Extract the [X, Y] coordinate from the center of the cell holding the provided text.  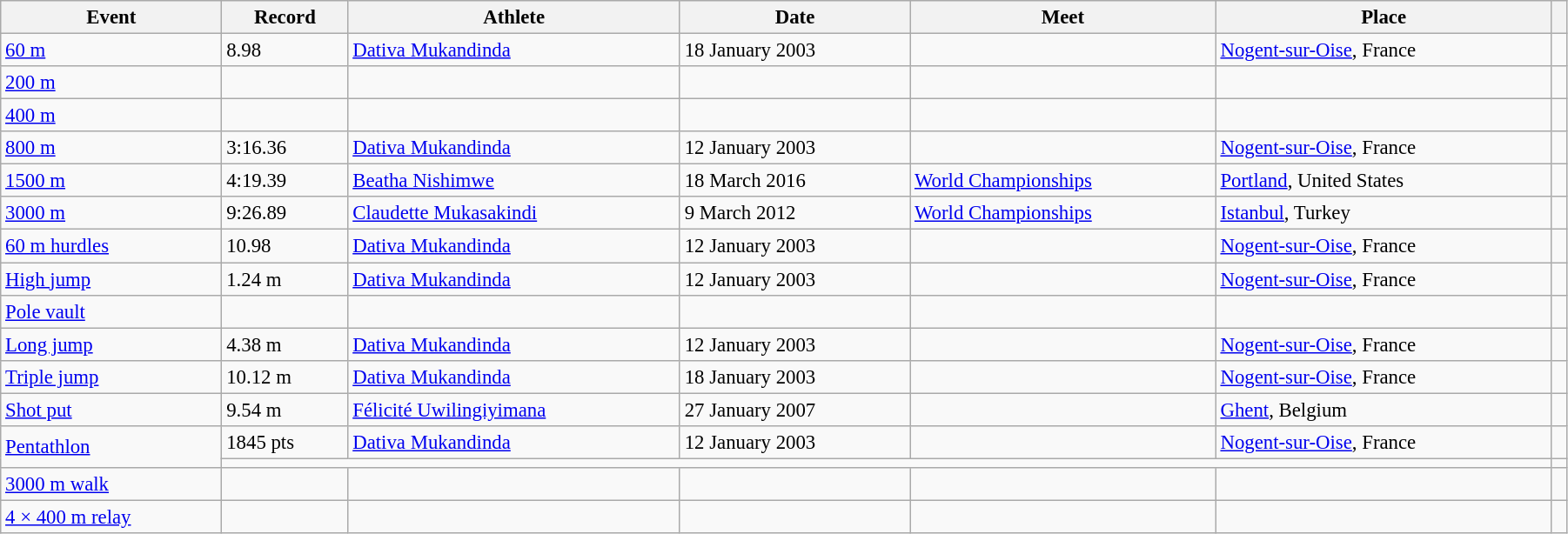
18 March 2016 [794, 181]
Claudette Mukasakindi [513, 213]
1845 pts [285, 443]
3000 m walk [111, 484]
3:16.36 [285, 148]
60 m [111, 50]
4:19.39 [285, 181]
9 March 2012 [794, 213]
Félicité Uwilingiyimana [513, 410]
Event [111, 17]
8.98 [285, 50]
400 m [111, 116]
Triple jump [111, 377]
Shot put [111, 410]
3000 m [111, 213]
10.12 m [285, 377]
4 × 400 m relay [111, 517]
800 m [111, 148]
Portland, United States [1384, 181]
Beatha Nishimwe [513, 181]
9.54 m [285, 410]
Place [1384, 17]
1.24 m [285, 279]
200 m [111, 83]
Pole vault [111, 311]
4.38 m [285, 344]
High jump [111, 279]
Athlete [513, 17]
Istanbul, Turkey [1384, 213]
Ghent, Belgium [1384, 410]
Pentathlon [111, 447]
10.98 [285, 246]
9:26.89 [285, 213]
Date [794, 17]
27 January 2007 [794, 410]
Record [285, 17]
60 m hurdles [111, 246]
Meet [1063, 17]
1500 m [111, 181]
Long jump [111, 344]
